Provide the (x, y) coordinate of the cell's center where the given text is located.  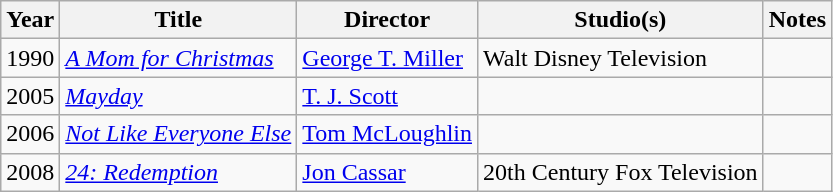
Director (388, 20)
Not Like Everyone Else (178, 134)
George T. Miller (388, 58)
T. J. Scott (388, 96)
Jon Cassar (388, 172)
Walt Disney Television (621, 58)
2005 (30, 96)
24: Redemption (178, 172)
Title (178, 20)
Tom McLoughlin (388, 134)
Notes (797, 20)
2008 (30, 172)
A Mom for Christmas (178, 58)
1990 (30, 58)
Mayday (178, 96)
2006 (30, 134)
Year (30, 20)
20th Century Fox Television (621, 172)
Studio(s) (621, 20)
